Identify which cell holds the provided text, then report its [X, Y] central coordinate. 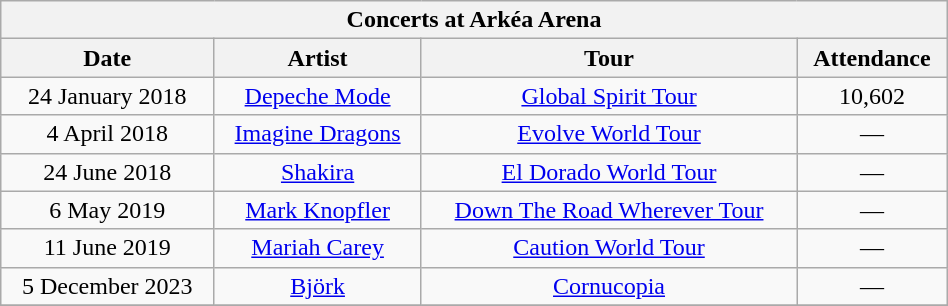
11 June 2019 [108, 248]
Down The Road Wherever Tour [608, 210]
6 May 2019 [108, 210]
24 June 2018 [108, 172]
Depeche Mode [318, 96]
Global Spirit Tour [608, 96]
Shakira [318, 172]
Mariah Carey [318, 248]
Mark Knopfler [318, 210]
Attendance [872, 58]
24 January 2018 [108, 96]
Artist [318, 58]
Imagine Dragons [318, 134]
4 April 2018 [108, 134]
Caution World Tour [608, 248]
El Dorado World Tour [608, 172]
10,602 [872, 96]
Date [108, 58]
Tour [608, 58]
Björk [318, 286]
Cornucopia [608, 286]
Evolve World Tour [608, 134]
5 December 2023 [108, 286]
Concerts at Arkéa Arena [474, 20]
